Identify which cell holds the provided text, then report its (X, Y) central coordinate. 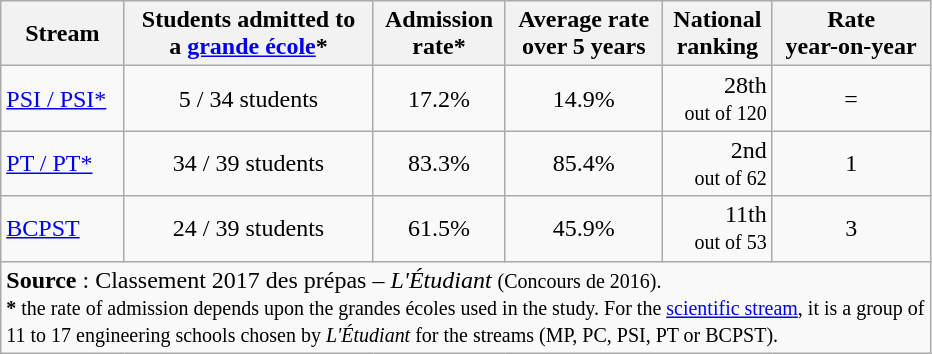
BCPST (62, 228)
34 / 39 students (248, 164)
= (851, 98)
2ndout of 62 (717, 164)
Rateyear-on-year (851, 34)
PT / PT* (62, 164)
Average rateover 5 years (584, 34)
PSI / PSI* (62, 98)
5 / 34 students (248, 98)
Nationalranking (717, 34)
61.5% (439, 228)
Students admitted toa grande école* (248, 34)
28thout of 120 (717, 98)
17.2% (439, 98)
24 / 39 students (248, 228)
85.4% (584, 164)
14.9% (584, 98)
Admissionrate* (439, 34)
83.3% (439, 164)
45.9% (584, 228)
3 (851, 228)
11thout of 53 (717, 228)
1 (851, 164)
Stream (62, 34)
